Pinpoint the cell where the given text exists, returning its (x, y) midpoint coordinate. 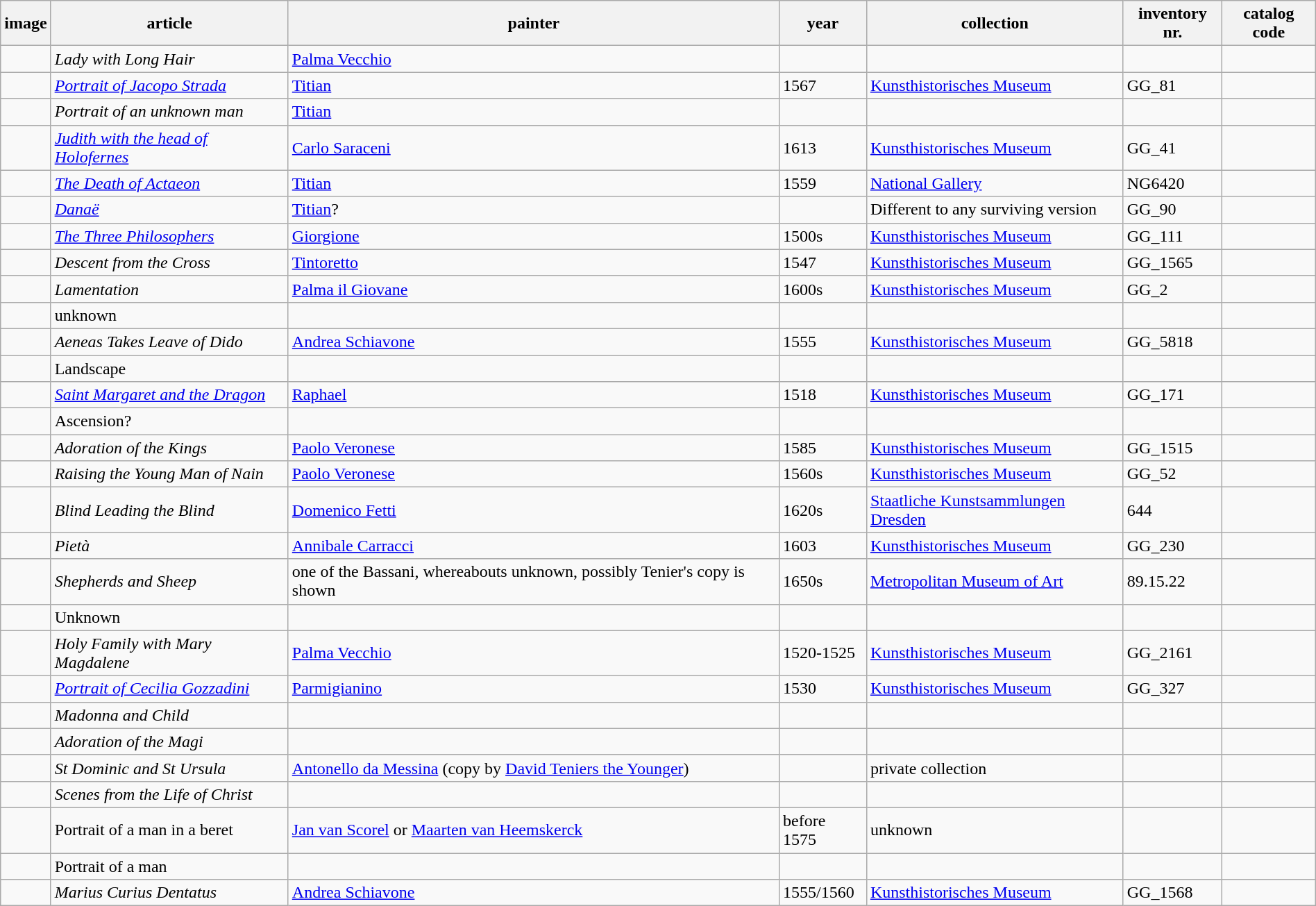
Ascension? (169, 421)
Raphael (533, 395)
Adoration of the Magi (169, 741)
1518 (823, 395)
year (823, 24)
Annibale Carracci (533, 546)
article (169, 24)
1600s (823, 289)
inventory nr. (1172, 24)
1547 (823, 262)
one of the Bassani, whereabouts unknown, possibly Tenier's copy is shown (533, 582)
1585 (823, 448)
GG_230 (1172, 546)
1567 (823, 85)
GG_171 (1172, 395)
Titian? (533, 210)
Palma il Giovane (533, 289)
1560s (823, 474)
NG6420 (1172, 183)
Tintoretto (533, 262)
1559 (823, 183)
Landscape (169, 369)
St Dominic and St Ursula (169, 768)
GG_111 (1172, 236)
GG_1515 (1172, 448)
Metropolitan Museum of Art (995, 582)
GG_327 (1172, 689)
Marius Curius Dentatus (169, 893)
Danaë (169, 210)
Raising the Young Man of Nain (169, 474)
image (26, 24)
1650s (823, 582)
GG_81 (1172, 85)
Blind Leading the Blind (169, 510)
1620s (823, 510)
Carlo Saraceni (533, 147)
GG_2161 (1172, 653)
Pietà (169, 546)
Unknown (169, 617)
Domenico Fetti (533, 510)
National Gallery (995, 183)
collection (995, 24)
Portrait of a man (169, 866)
Portrait of a man in a beret (169, 830)
1613 (823, 147)
private collection (995, 768)
Judith with the head of Holofernes (169, 147)
before 1575 (823, 830)
painter (533, 24)
Portrait of an unknown man (169, 112)
Giorgione (533, 236)
Jan van Scorel or Maarten van Heemskerck (533, 830)
GG_41 (1172, 147)
Madonna and Child (169, 715)
Aeneas Takes Leave of Dido (169, 342)
Holy Family with Mary Magdalene (169, 653)
1530 (823, 689)
Staatliche Kunstsammlungen Dresden (995, 510)
catalog code (1269, 24)
GG_2 (1172, 289)
Portrait of Jacopo Strada (169, 85)
GG_5818 (1172, 342)
Descent from the Cross (169, 262)
Different to any surviving version (995, 210)
The Death of Actaeon (169, 183)
Portrait of Cecilia Gozzadini (169, 689)
1555/1560 (823, 893)
1603 (823, 546)
1555 (823, 342)
1520-1525 (823, 653)
The Three Philosophers (169, 236)
Scenes from the Life of Christ (169, 794)
GG_1565 (1172, 262)
Parmigianino (533, 689)
Saint Margaret and the Dragon (169, 395)
Shepherds and Sheep (169, 582)
Antonello da Messina (copy by David Teniers the Younger) (533, 768)
GG_90 (1172, 210)
644 (1172, 510)
Adoration of the Kings (169, 448)
Lady with Long Hair (169, 59)
GG_1568 (1172, 893)
Lamentation (169, 289)
GG_52 (1172, 474)
89.15.22 (1172, 582)
1500s (823, 236)
